Return (X, Y) of the center of cell containing provided text 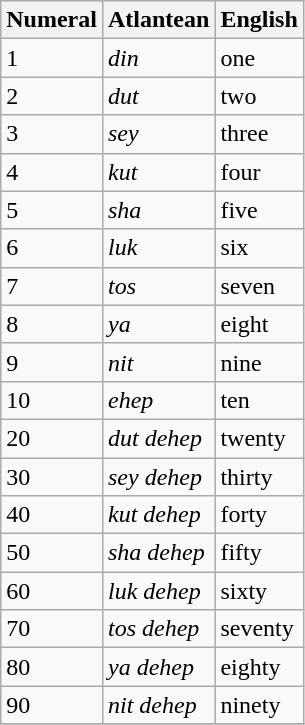
eight (259, 324)
sha dehep (158, 553)
2 (52, 96)
nit (158, 362)
6 (52, 248)
sey (158, 134)
seventy (259, 629)
kut dehep (158, 515)
tos dehep (158, 629)
twenty (259, 438)
8 (52, 324)
Numeral (52, 20)
ehep (158, 400)
20 (52, 438)
forty (259, 515)
din (158, 58)
sey dehep (158, 477)
eighty (259, 667)
tos (158, 286)
three (259, 134)
dut (158, 96)
nit dehep (158, 705)
English (259, 20)
luk (158, 248)
1 (52, 58)
sha (158, 210)
sixty (259, 591)
90 (52, 705)
luk dehep (158, 591)
5 (52, 210)
four (259, 172)
9 (52, 362)
thirty (259, 477)
two (259, 96)
ten (259, 400)
60 (52, 591)
4 (52, 172)
80 (52, 667)
six (259, 248)
ya (158, 324)
3 (52, 134)
five (259, 210)
nine (259, 362)
seven (259, 286)
dut dehep (158, 438)
Atlantean (158, 20)
fifty (259, 553)
ninety (259, 705)
10 (52, 400)
7 (52, 286)
70 (52, 629)
kut (158, 172)
50 (52, 553)
one (259, 58)
ya dehep (158, 667)
30 (52, 477)
40 (52, 515)
